Detect which cell encompasses the target text, then output its (x, y) center coordinate. 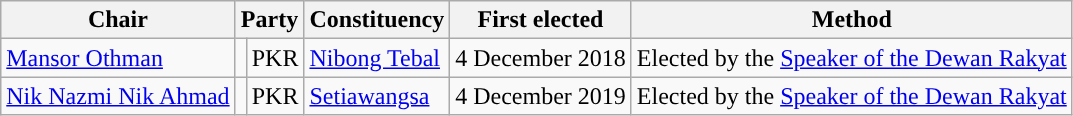
Nik Nazmi Nik Ahmad (118, 96)
Constituency (377, 20)
Nibong Tebal (377, 58)
4 December 2018 (541, 58)
Party (270, 20)
Mansor Othman (118, 58)
Chair (118, 20)
Setiawangsa (377, 96)
4 December 2019 (541, 96)
Method (852, 20)
First elected (541, 20)
